Provide the [x, y] coordinate of the cell's center where the given text is located.  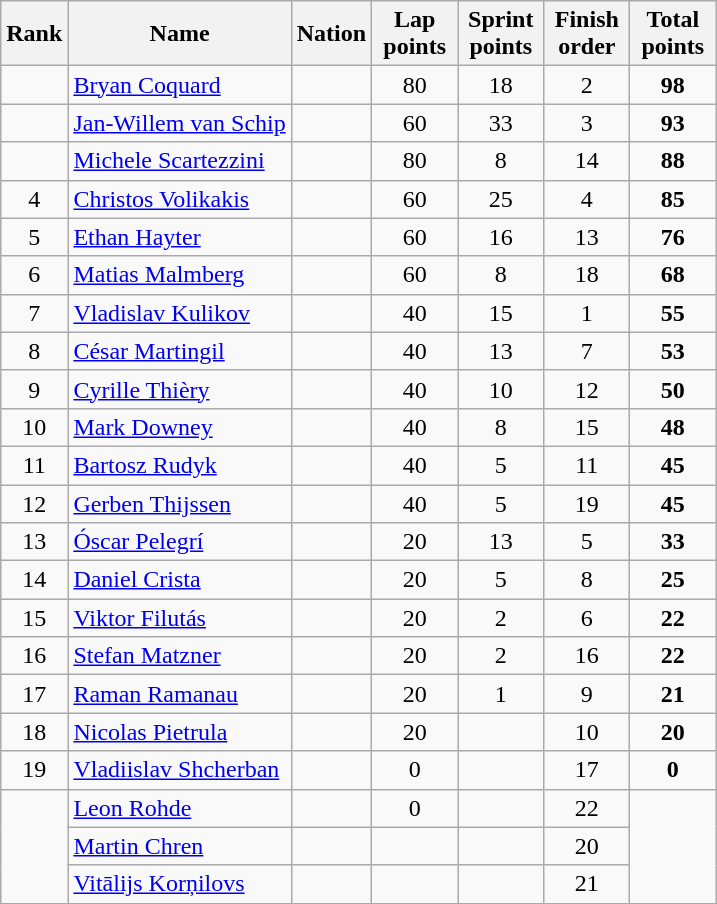
3 [587, 123]
Matias Malmberg [180, 275]
César Martingil [180, 351]
Christos Volikakis [180, 199]
98 [673, 85]
Gerben Thijssen [180, 503]
Viktor Filutás [180, 618]
85 [673, 199]
Vitālijs Korņilovs [180, 884]
53 [673, 351]
68 [673, 275]
88 [673, 161]
48 [673, 427]
Vladislav Kulikov [180, 313]
Martin Chren [180, 846]
Daniel Crista [180, 580]
Lap points [415, 34]
Bartosz Rudyk [180, 465]
Óscar Pelegrí [180, 542]
Total points [673, 34]
Stefan Matzner [180, 656]
Sprint points [501, 34]
Finish order [587, 34]
Vladiislav Shcherban [180, 770]
Nation [331, 34]
Ethan Hayter [180, 237]
55 [673, 313]
Raman Ramanau [180, 694]
93 [673, 123]
Cyrille Thièry [180, 389]
Bryan Coquard [180, 85]
Name [180, 34]
Leon Rohde [180, 808]
76 [673, 237]
Rank [34, 34]
Michele Scartezzini [180, 161]
Jan-Willem van Schip [180, 123]
Nicolas Pietrula [180, 732]
Mark Downey [180, 427]
50 [673, 389]
